Scan for the cell matching the given text and deliver its [x, y] coordinate at center. 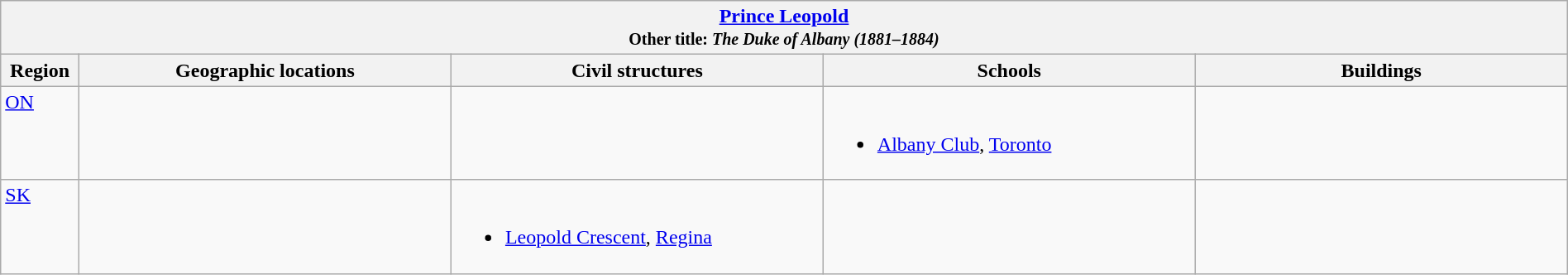
Schools [1009, 70]
ON [40, 133]
Leopold Crescent, Regina [637, 227]
SK [40, 227]
Civil structures [637, 70]
Region [40, 70]
Buildings [1381, 70]
Prince LeopoldOther title: The Duke of Albany (1881–1884) [784, 28]
Geographic locations [265, 70]
Albany Club, Toronto [1009, 133]
